Search for the cell housing the specified text and yield its [X, Y] center coordinate. 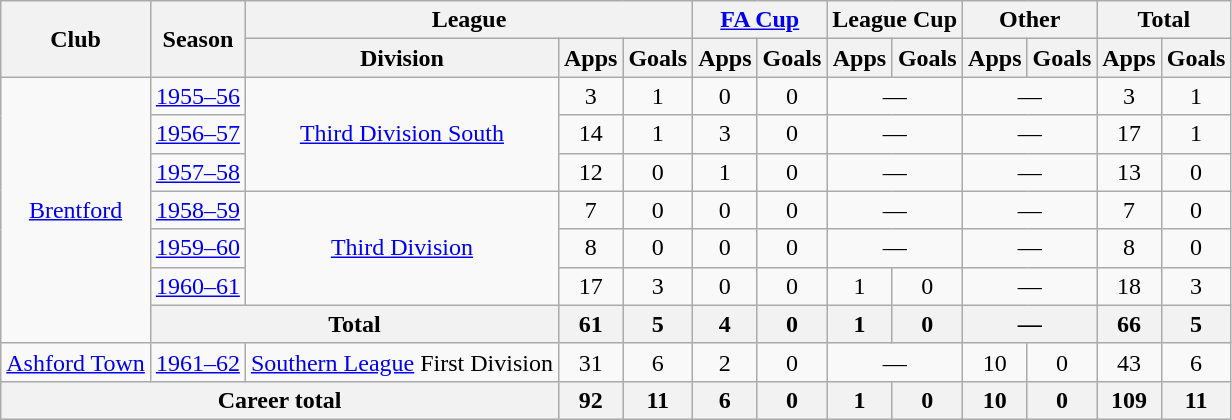
Brentford [76, 210]
2 [725, 362]
1955–56 [198, 96]
1958–59 [198, 210]
Season [198, 39]
1956–57 [198, 134]
14 [590, 134]
League [468, 20]
13 [1129, 172]
61 [590, 324]
Southern League First Division [402, 362]
66 [1129, 324]
Division [402, 58]
12 [590, 172]
Third Division [402, 248]
Third Division South [402, 134]
Other [1030, 20]
4 [725, 324]
Career total [280, 400]
FA Cup [760, 20]
43 [1129, 362]
Ashford Town [76, 362]
1959–60 [198, 248]
109 [1129, 400]
31 [590, 362]
1961–62 [198, 362]
League Cup [895, 20]
92 [590, 400]
Club [76, 39]
18 [1129, 286]
1957–58 [198, 172]
1960–61 [198, 286]
